From the cell containing the given text, extract its center point as [x, y] coordinate. 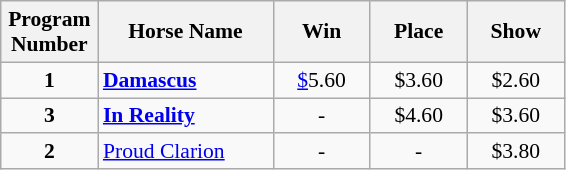
$5.60 [322, 80]
In Reality [186, 116]
$3.80 [516, 152]
3 [50, 116]
Proud Clarion [186, 152]
Show [516, 32]
$2.60 [516, 80]
2 [50, 152]
Win [322, 32]
Damascus [186, 80]
Place [418, 32]
Program Number [50, 32]
Horse Name [186, 32]
$4.60 [418, 116]
1 [50, 80]
